Extract the (x, y) coordinate from the center of the cell holding the provided text.  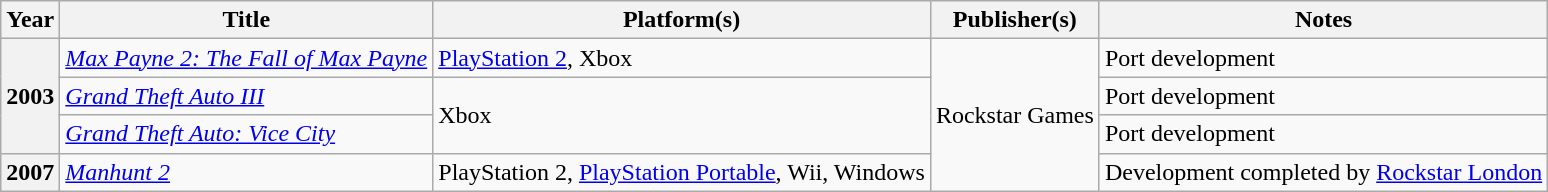
2007 (30, 172)
PlayStation 2, Xbox (682, 58)
Max Payne 2: The Fall of Max Payne (246, 58)
Notes (1323, 20)
Platform(s) (682, 20)
Publisher(s) (1014, 20)
Manhunt 2 (246, 172)
Rockstar Games (1014, 115)
2003 (30, 96)
Development completed by Rockstar London (1323, 172)
Xbox (682, 115)
Grand Theft Auto: Vice City (246, 134)
Year (30, 20)
PlayStation 2, PlayStation Portable, Wii, Windows (682, 172)
Grand Theft Auto III (246, 96)
Title (246, 20)
